Identify which cell holds the provided text, then report its (x, y) central coordinate. 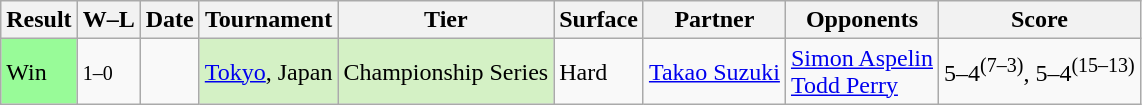
Result (39, 20)
W–L (108, 20)
Win (39, 72)
Tokyo, Japan (268, 72)
Takao Suzuki (714, 72)
Surface (599, 20)
Score (1040, 20)
Date (170, 20)
Simon Aspelin Todd Perry (862, 72)
Tournament (268, 20)
Championship Series (446, 72)
1–0 (108, 72)
Partner (714, 20)
5–4(7–3), 5–4(15–13) (1040, 72)
Tier (446, 20)
Opponents (862, 20)
Hard (599, 72)
